Provide the (X, Y) coordinate of the cell's center where the given text is located.  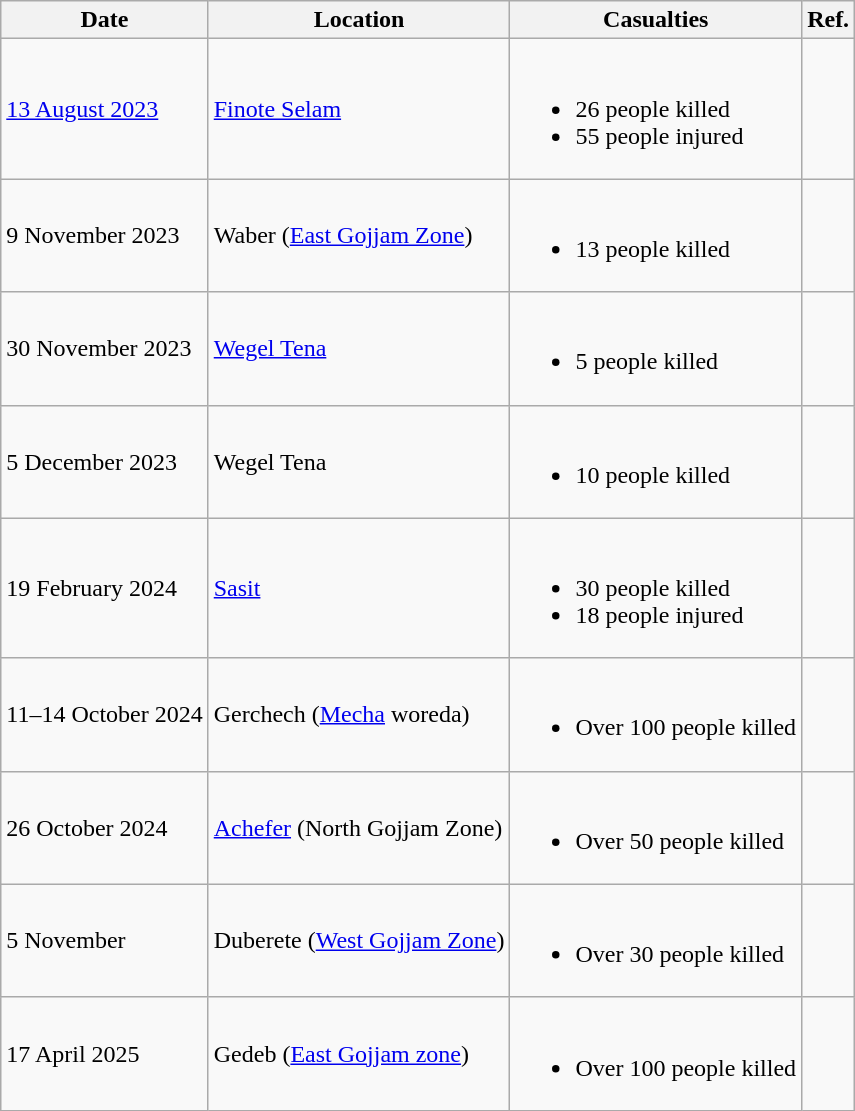
26 people killed55 people injured (656, 109)
17 April 2025 (104, 1054)
5 November (104, 940)
Finote Selam (359, 109)
Sasit (359, 588)
Over 50 people killed (656, 828)
30 people killed18 people injured (656, 588)
Ref. (828, 20)
5 December 2023 (104, 462)
13 people killed (656, 236)
19 February 2024 (104, 588)
Duberete (West Gojjam Zone) (359, 940)
10 people killed (656, 462)
Date (104, 20)
5 people killed (656, 348)
30 November 2023 (104, 348)
11–14 October 2024 (104, 714)
Location (359, 20)
Casualties (656, 20)
Gerchech (Mecha woreda) (359, 714)
13 August 2023 (104, 109)
Achefer (North Gojjam Zone) (359, 828)
Waber (East Gojjam Zone) (359, 236)
Over 30 people killed (656, 940)
Gedeb (East Gojjam zone) (359, 1054)
26 October 2024 (104, 828)
9 November 2023 (104, 236)
